From the cell containing the given text, extract its center point as [X, Y] coordinate. 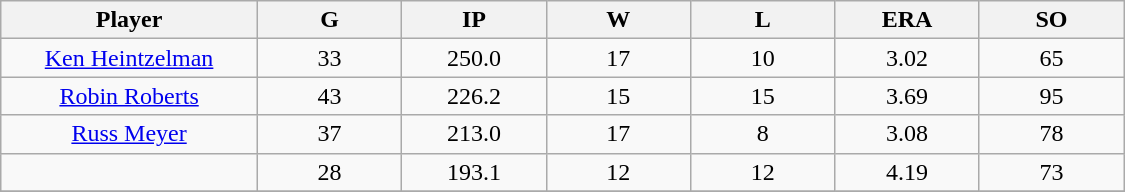
Robin Roberts [130, 96]
43 [329, 96]
L [763, 20]
10 [763, 58]
213.0 [474, 134]
95 [1051, 96]
ERA [907, 20]
W [618, 20]
65 [1051, 58]
73 [1051, 172]
Russ Meyer [130, 134]
Player [130, 20]
226.2 [474, 96]
37 [329, 134]
3.08 [907, 134]
SO [1051, 20]
28 [329, 172]
33 [329, 58]
IP [474, 20]
3.02 [907, 58]
250.0 [474, 58]
78 [1051, 134]
8 [763, 134]
3.69 [907, 96]
Ken Heintzelman [130, 58]
193.1 [474, 172]
G [329, 20]
4.19 [907, 172]
